Identify which cell holds the provided text, then report its (X, Y) central coordinate. 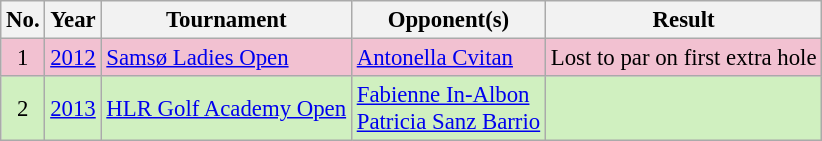
Antonella Cvitan (448, 58)
Result (683, 20)
No. (23, 20)
Fabienne In-Albon Patricia Sanz Barrio (448, 108)
HLR Golf Academy Open (226, 108)
Lost to par on first extra hole (683, 58)
Year (73, 20)
2013 (73, 108)
1 (23, 58)
2012 (73, 58)
2 (23, 108)
Samsø Ladies Open (226, 58)
Opponent(s) (448, 20)
Tournament (226, 20)
